Output the (X, Y) coordinate of the center of the cell containing the given text.  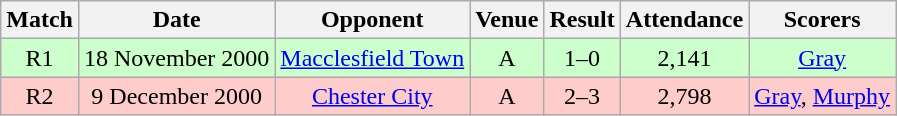
Venue (507, 20)
Gray (822, 58)
Date (176, 20)
Macclesfield Town (372, 58)
R1 (40, 58)
9 December 2000 (176, 96)
Scorers (822, 20)
2,141 (684, 58)
Result (582, 20)
2–3 (582, 96)
Attendance (684, 20)
1–0 (582, 58)
18 November 2000 (176, 58)
Match (40, 20)
Chester City (372, 96)
Gray, Murphy (822, 96)
2,798 (684, 96)
Opponent (372, 20)
R2 (40, 96)
